Search for the cell housing the specified text and yield its [X, Y] center coordinate. 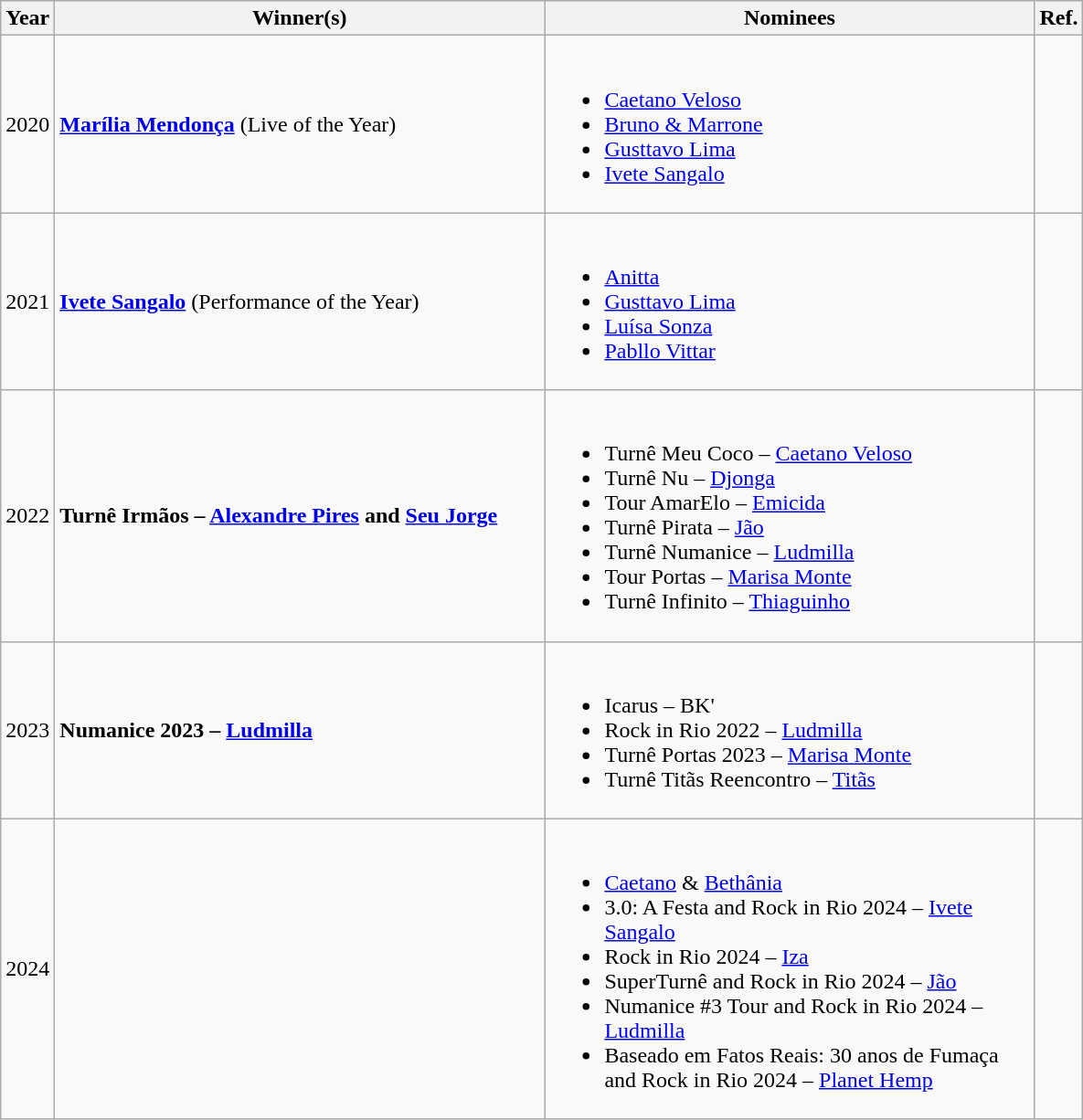
Icarus – BK'Rock in Rio 2022 – LudmillaTurnê Portas 2023 – Marisa MonteTurnê Titãs Reencontro – Titãs [790, 730]
Numanice 2023 – Ludmilla [300, 730]
2024 [27, 968]
2020 [27, 124]
Caetano VelosoBruno & MarroneGusttavo LimaIvete Sangalo [790, 124]
2021 [27, 301]
Ivete Sangalo (Performance of the Year) [300, 301]
Winner(s) [300, 18]
Marília Mendonça (Live of the Year) [300, 124]
AnittaGusttavo LimaLuísa SonzaPabllo Vittar [790, 301]
Turnê Irmãos – Alexandre Pires and Seu Jorge [300, 515]
Nominees [790, 18]
Year [27, 18]
2023 [27, 730]
2022 [27, 515]
Ref. [1058, 18]
